Return [x, y] of the center of cell containing provided text 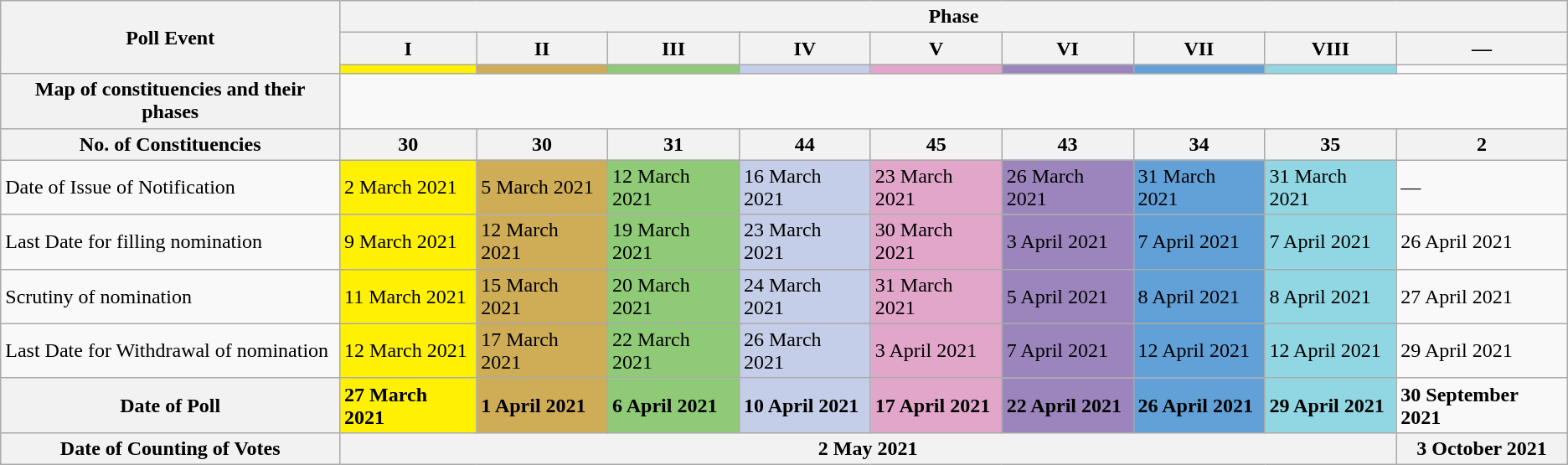
3 October 2021 [1482, 448]
19 March 2021 [673, 241]
IV [804, 49]
II [543, 49]
I [409, 49]
2 [1482, 144]
30 March 2021 [936, 241]
V [936, 49]
15 March 2021 [543, 297]
Phase [954, 17]
VII [1199, 49]
17 April 2021 [936, 406]
5 March 2021 [543, 188]
No. of Constituencies [171, 144]
Last Date for Withdrawal of nomination [171, 350]
43 [1067, 144]
III [673, 49]
34 [1199, 144]
17 March 2021 [543, 350]
Date of Poll [171, 406]
22 March 2021 [673, 350]
10 April 2021 [804, 406]
45 [936, 144]
16 March 2021 [804, 188]
22 April 2021 [1067, 406]
Date of Counting of Votes [171, 448]
2 March 2021 [409, 188]
6 April 2021 [673, 406]
VIII [1330, 49]
Date of Issue of Notification [171, 188]
30 September 2021 [1482, 406]
Poll Event [171, 37]
2 May 2021 [868, 448]
9 March 2021 [409, 241]
1 April 2021 [543, 406]
11 March 2021 [409, 297]
Scrutiny of nomination [171, 297]
20 March 2021 [673, 297]
24 March 2021 [804, 297]
VI [1067, 49]
31 [673, 144]
44 [804, 144]
Last Date for filling nomination [171, 241]
27 March 2021 [409, 406]
5 April 2021 [1067, 297]
Map of constituencies and their phases [171, 101]
27 April 2021 [1482, 297]
35 [1330, 144]
